Capture the cell that displays the provided text and extract its (x, y) central coordinate. 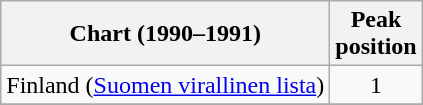
Chart (1990–1991) (166, 34)
Peakposition (376, 34)
1 (376, 85)
Finland (Suomen virallinen lista) (166, 85)
